Provide the (X, Y) coordinate of the cell's center where the given text is located.  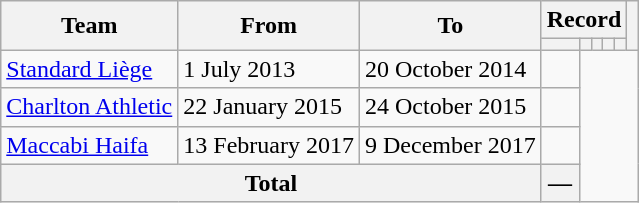
24 October 2015 (451, 107)
Charlton Athletic (90, 107)
Total (271, 183)
Team (90, 26)
13 February 2017 (269, 145)
1 July 2013 (269, 69)
20 October 2014 (451, 69)
22 January 2015 (269, 107)
Record (584, 20)
— (560, 183)
To (451, 26)
Standard Liège (90, 69)
From (269, 26)
Maccabi Haifa (90, 145)
9 December 2017 (451, 145)
